Search for the cell housing the specified text and yield its [X, Y] center coordinate. 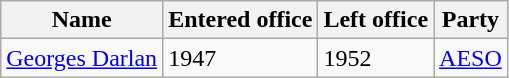
Name [82, 20]
1952 [376, 58]
Entered office [240, 20]
AESO [471, 58]
Georges Darlan [82, 58]
1947 [240, 58]
Left office [376, 20]
Party [471, 20]
